Output the [X, Y] coordinate of the center of the cell containing the given text.  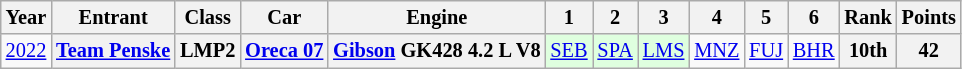
2022 [26, 51]
BHR [814, 51]
1 [568, 17]
FUJ [766, 51]
Engine [436, 17]
5 [766, 17]
2 [614, 17]
Entrant [113, 17]
6 [814, 17]
LMS [664, 51]
SEB [568, 51]
42 [929, 51]
Rank [868, 17]
Oreca 07 [284, 51]
Team Penske [113, 51]
Car [284, 17]
4 [716, 17]
Points [929, 17]
Class [208, 17]
Gibson GK428 4.2 L V8 [436, 51]
Year [26, 17]
3 [664, 17]
LMP2 [208, 51]
SPA [614, 51]
MNZ [716, 51]
10th [868, 51]
